Detect which cell encompasses the target text, then output its [x, y] center coordinate. 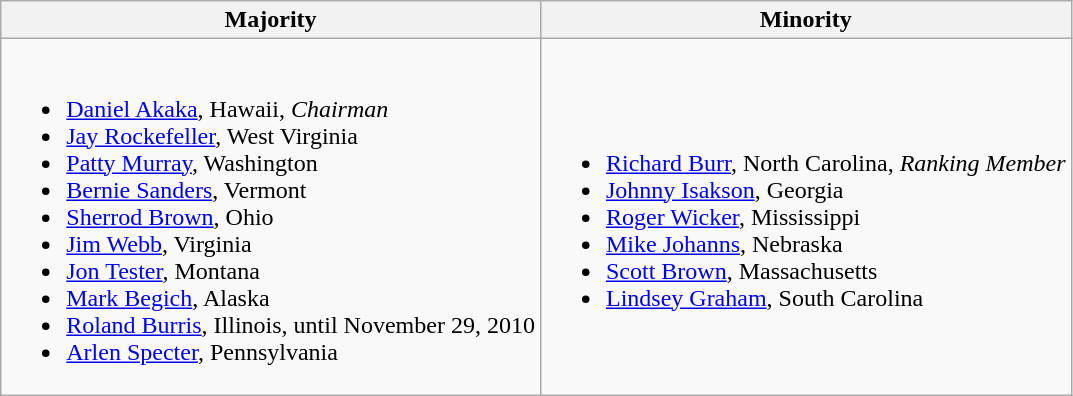
Minority [806, 20]
Majority [271, 20]
